Detect which cell encompasses the target text, then output its (x, y) center coordinate. 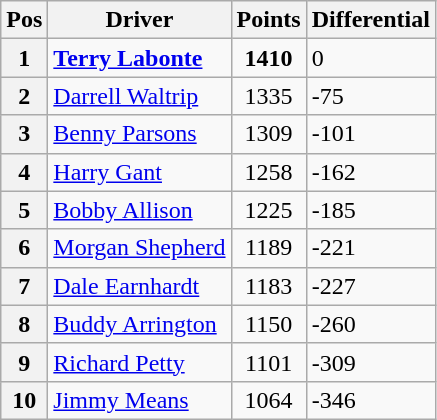
1064 (268, 400)
-309 (370, 362)
Points (268, 20)
Differential (370, 20)
Harry Gant (140, 172)
0 (370, 58)
6 (24, 248)
1150 (268, 324)
1258 (268, 172)
1410 (268, 58)
1101 (268, 362)
1 (24, 58)
1309 (268, 134)
-101 (370, 134)
Dale Earnhardt (140, 286)
Bobby Allison (140, 210)
9 (24, 362)
Terry Labonte (140, 58)
2 (24, 96)
1335 (268, 96)
-75 (370, 96)
1183 (268, 286)
4 (24, 172)
Buddy Arrington (140, 324)
8 (24, 324)
3 (24, 134)
-185 (370, 210)
Jimmy Means (140, 400)
Richard Petty (140, 362)
-162 (370, 172)
1225 (268, 210)
1189 (268, 248)
Driver (140, 20)
Pos (24, 20)
Darrell Waltrip (140, 96)
5 (24, 210)
Morgan Shepherd (140, 248)
-221 (370, 248)
-227 (370, 286)
7 (24, 286)
10 (24, 400)
Benny Parsons (140, 134)
-260 (370, 324)
-346 (370, 400)
